From the cell containing the given text, extract its center point as [x, y] coordinate. 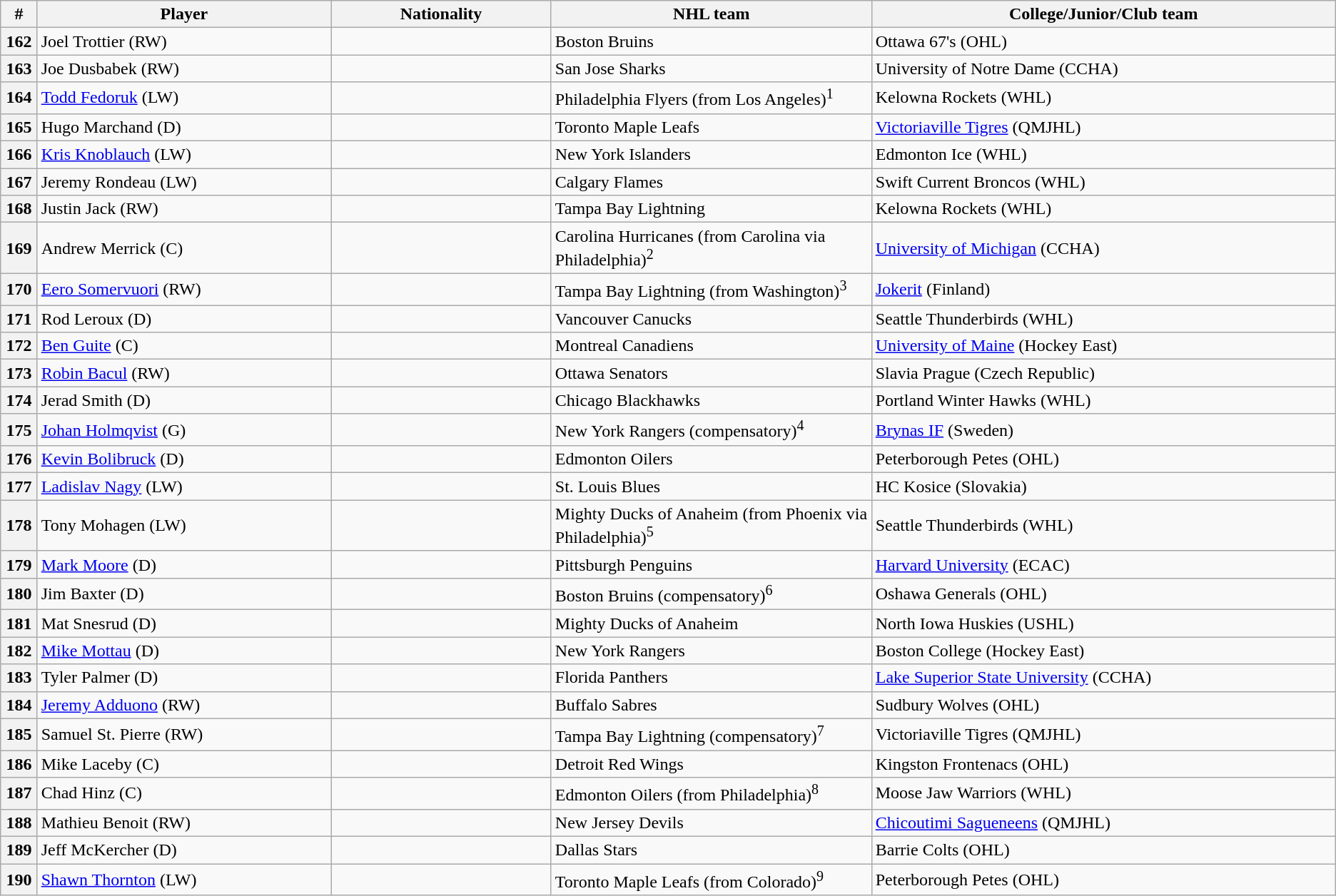
New York Rangers [711, 651]
Chicoutimi Sagueneens (QMJHL) [1103, 823]
New Jersey Devils [711, 823]
Mighty Ducks of Anaheim (from Phoenix via Philadelphia)5 [711, 526]
Jeremy Rondeau (LW) [184, 182]
Boston College (Hockey East) [1103, 651]
Eero Somervuori (RW) [184, 290]
184 [19, 705]
Sudbury Wolves (OHL) [1103, 705]
179 [19, 564]
182 [19, 651]
Moose Jaw Warriors (WHL) [1103, 793]
Tampa Bay Lightning (compensatory)7 [711, 735]
Ottawa 67's (OHL) [1103, 41]
Toronto Maple Leafs (from Colorado)9 [711, 879]
Kevin Bolibruck (D) [184, 459]
Buffalo Sabres [711, 705]
177 [19, 487]
Chicago Blackhawks [711, 400]
Robin Bacul (RW) [184, 373]
Ottawa Senators [711, 373]
New York Islanders [711, 155]
176 [19, 459]
167 [19, 182]
Lake Superior State University (CCHA) [1103, 678]
Jeff McKercher (D) [184, 850]
183 [19, 678]
HC Kosice (Slovakia) [1103, 487]
188 [19, 823]
180 [19, 594]
174 [19, 400]
Kingston Frontenacs (OHL) [1103, 764]
# [19, 14]
185 [19, 735]
170 [19, 290]
172 [19, 346]
Samuel St. Pierre (RW) [184, 735]
Mighty Ducks of Anaheim [711, 623]
NHL team [711, 14]
Joel Trottier (RW) [184, 41]
North Iowa Huskies (USHL) [1103, 623]
Mike Laceby (C) [184, 764]
Mathieu Benoit (RW) [184, 823]
San Jose Sharks [711, 68]
Jerad Smith (D) [184, 400]
Shawn Thornton (LW) [184, 879]
Edmonton Oilers [711, 459]
Jeremy Adduono (RW) [184, 705]
178 [19, 526]
173 [19, 373]
164 [19, 98]
Slavia Prague (Czech Republic) [1103, 373]
Chad Hinz (C) [184, 793]
Toronto Maple Leafs [711, 127]
Ben Guite (C) [184, 346]
Brynas IF (Sweden) [1103, 429]
186 [19, 764]
Pittsburgh Penguins [711, 564]
Swift Current Broncos (WHL) [1103, 182]
Montreal Canadiens [711, 346]
University of Michigan (CCHA) [1103, 248]
Carolina Hurricanes (from Carolina via Philadelphia)2 [711, 248]
189 [19, 850]
168 [19, 209]
Ladislav Nagy (LW) [184, 487]
New York Rangers (compensatory)4 [711, 429]
Portland Winter Hawks (WHL) [1103, 400]
162 [19, 41]
Oshawa Generals (OHL) [1103, 594]
175 [19, 429]
Tampa Bay Lightning [711, 209]
Harvard University (ECAC) [1103, 564]
Rod Leroux (D) [184, 319]
Todd Fedoruk (LW) [184, 98]
Boston Bruins [711, 41]
Philadelphia Flyers (from Los Angeles)1 [711, 98]
University of Maine (Hockey East) [1103, 346]
165 [19, 127]
Mike Mottau (D) [184, 651]
College/Junior/Club team [1103, 14]
166 [19, 155]
Barrie Colts (OHL) [1103, 850]
Joe Dusbabek (RW) [184, 68]
Player [184, 14]
Boston Bruins (compensatory)6 [711, 594]
Tony Mohagen (LW) [184, 526]
181 [19, 623]
Florida Panthers [711, 678]
Andrew Merrick (C) [184, 248]
Tampa Bay Lightning (from Washington)3 [711, 290]
Hugo Marchand (D) [184, 127]
University of Notre Dame (CCHA) [1103, 68]
Kris Knoblauch (LW) [184, 155]
Detroit Red Wings [711, 764]
Jokerit (Finland) [1103, 290]
St. Louis Blues [711, 487]
Nationality [441, 14]
171 [19, 319]
190 [19, 879]
Mat Snesrud (D) [184, 623]
169 [19, 248]
Edmonton Ice (WHL) [1103, 155]
Justin Jack (RW) [184, 209]
Johan Holmqvist (G) [184, 429]
Dallas Stars [711, 850]
Tyler Palmer (D) [184, 678]
Jim Baxter (D) [184, 594]
163 [19, 68]
Calgary Flames [711, 182]
187 [19, 793]
Vancouver Canucks [711, 319]
Mark Moore (D) [184, 564]
Edmonton Oilers (from Philadelphia)8 [711, 793]
